Scan for the cell matching the given text and deliver its (x, y) coordinate at center. 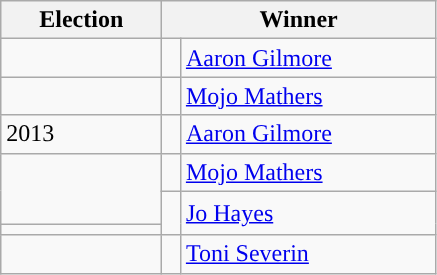
2013 (82, 134)
Toni Severin (308, 254)
Winner (299, 20)
Election (82, 20)
Jo Hayes (308, 213)
